Locate the cell with the specified text and output its [X, Y] center coordinate. 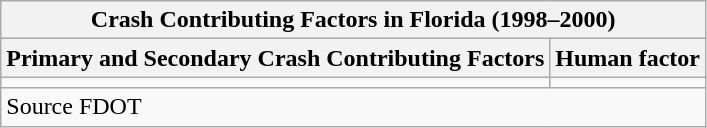
Primary and Secondary Crash Contributing Factors [276, 58]
Human factor [628, 58]
Source FDOT [354, 107]
Crash Contributing Factors in Florida (1998–2000) [354, 20]
